Detect which cell encompasses the target text, then output its (x, y) center coordinate. 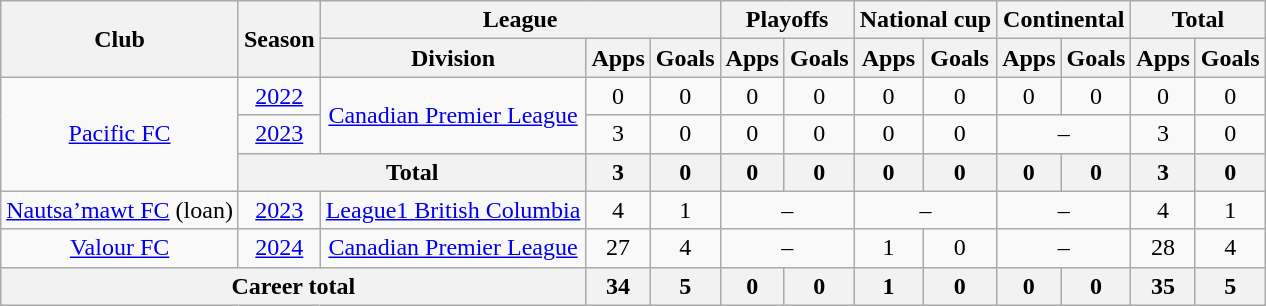
League (520, 20)
Valour FC (120, 248)
Club (120, 39)
2022 (279, 96)
Career total (294, 286)
34 (618, 286)
28 (1163, 248)
35 (1163, 286)
League1 British Columbia (453, 210)
Nautsa’mawt FC (loan) (120, 210)
National cup (925, 20)
2024 (279, 248)
Playoffs (787, 20)
Pacific FC (120, 134)
Division (453, 58)
27 (618, 248)
Continental (1064, 20)
Season (279, 39)
